Output the [x, y] coordinate of the center of the cell containing the given text.  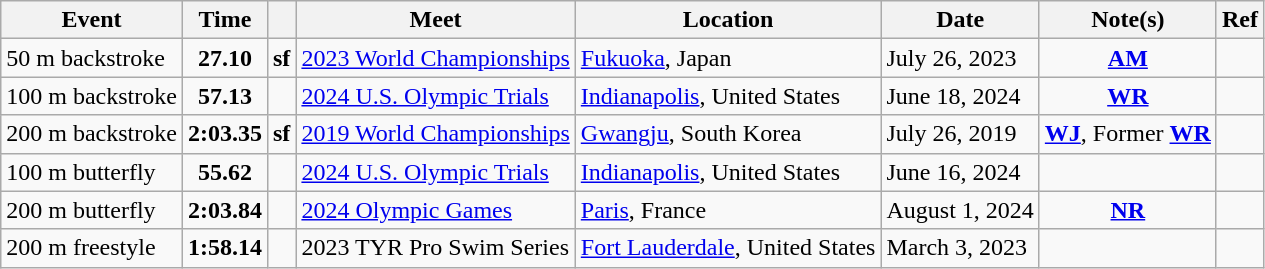
55.62 [224, 172]
200 m freestyle [92, 248]
Gwangju, South Korea [728, 134]
200 m butterfly [92, 210]
March 3, 2023 [960, 248]
Event [92, 20]
2:03.84 [224, 210]
Time [224, 20]
Fort Lauderdale, United States [728, 248]
200 m backstroke [92, 134]
1:58.14 [224, 248]
July 26, 2023 [960, 58]
Note(s) [1128, 20]
August 1, 2024 [960, 210]
June 16, 2024 [960, 172]
100 m butterfly [92, 172]
Location [728, 20]
WJ, Former WR [1128, 134]
Date [960, 20]
57.13 [224, 96]
June 18, 2024 [960, 96]
100 m backstroke [92, 96]
Paris, France [728, 210]
Ref [1240, 20]
July 26, 2019 [960, 134]
2023 World Championships [436, 58]
2:03.35 [224, 134]
50 m backstroke [92, 58]
2019 World Championships [436, 134]
27.10 [224, 58]
Fukuoka, Japan [728, 58]
WR [1128, 96]
2023 TYR Pro Swim Series [436, 248]
Meet [436, 20]
NR [1128, 210]
AM [1128, 58]
2024 Olympic Games [436, 210]
